Pinpoint the cell where the given text exists, returning its (x, y) midpoint coordinate. 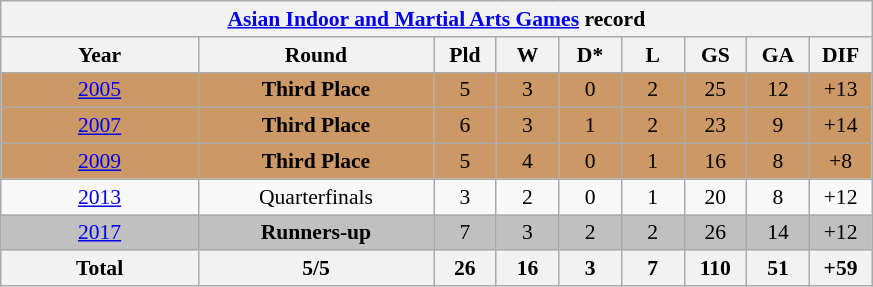
51 (778, 269)
+8 (840, 162)
Pld (466, 55)
5/5 (316, 269)
W (528, 55)
GS (716, 55)
Total (100, 269)
L (652, 55)
Round (316, 55)
+59 (840, 269)
23 (716, 126)
9 (778, 126)
2017 (100, 233)
Quarterfinals (316, 197)
110 (716, 269)
12 (778, 90)
14 (778, 233)
2005 (100, 90)
Runners-up (316, 233)
2009 (100, 162)
Year (100, 55)
2013 (100, 197)
4 (528, 162)
2007 (100, 126)
Asian Indoor and Martial Arts Games record (436, 19)
+13 (840, 90)
6 (466, 126)
DIF (840, 55)
D* (590, 55)
+14 (840, 126)
25 (716, 90)
20 (716, 197)
GA (778, 55)
